Scan for the cell matching the given text and deliver its (X, Y) coordinate at center. 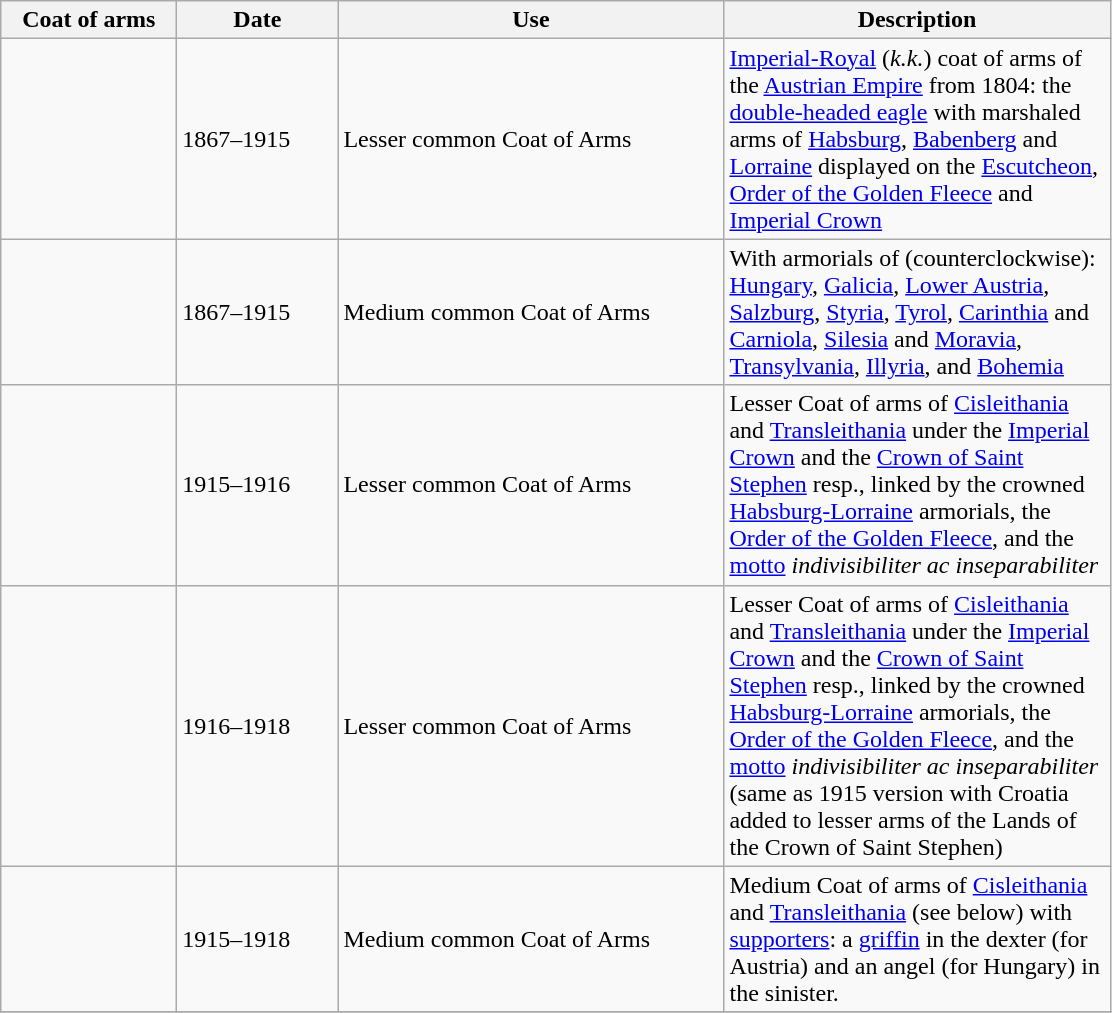
1916–1918 (258, 726)
1915–1916 (258, 485)
Description (917, 20)
Date (258, 20)
Coat of arms (89, 20)
1915–1918 (258, 939)
Use (531, 20)
